For the text-containing cell, return its midpoint in [X, Y] coordinate format. 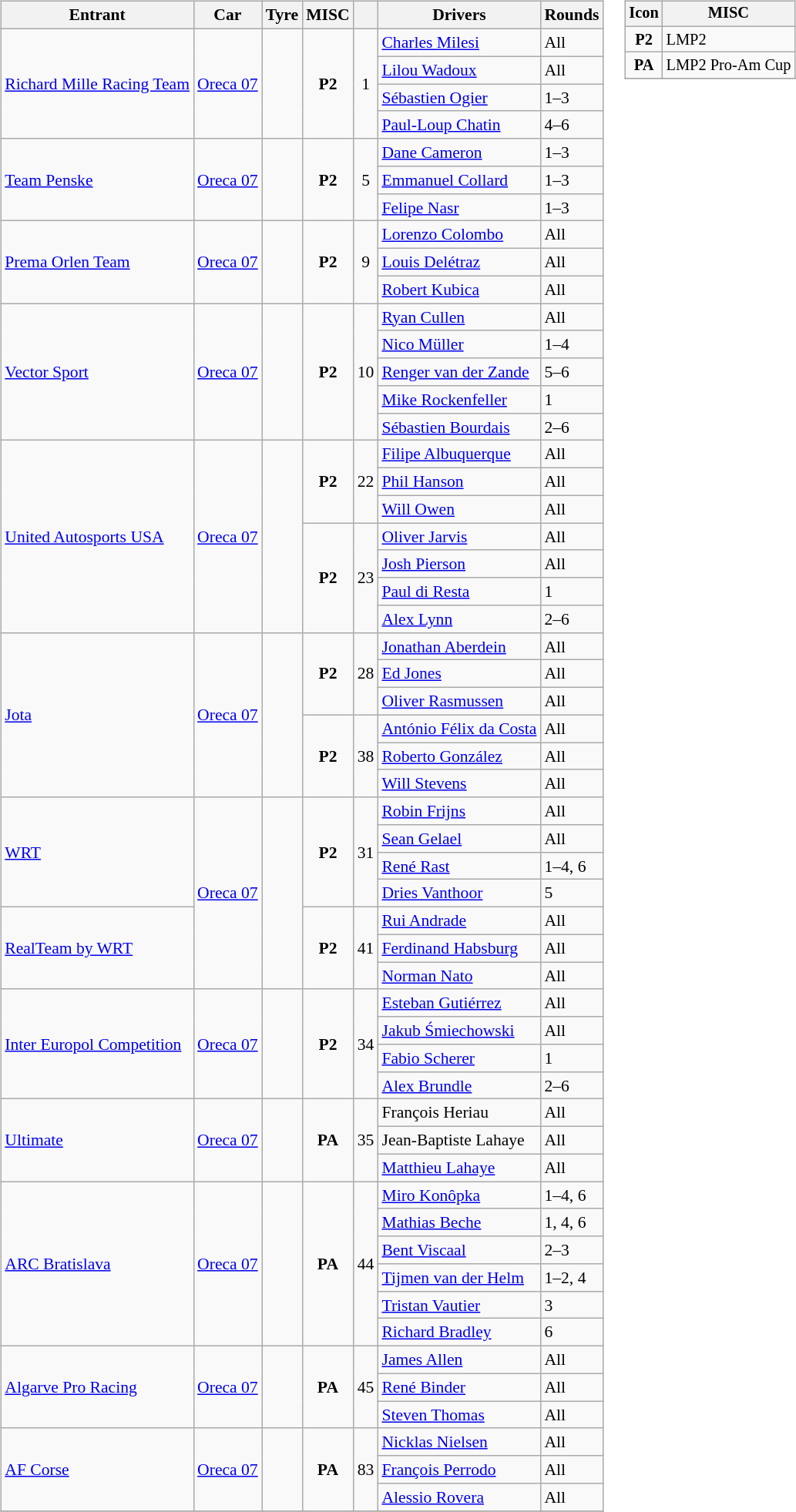
Esteban Gutiérrez [459, 1003]
4–6 [572, 125]
35 [366, 1140]
Oliver Jarvis [459, 537]
Inter Europol Competition [97, 1044]
Paul-Loup Chatin [459, 125]
83 [366, 1470]
22 [366, 482]
Steven Thomas [459, 1415]
2–3 [572, 1250]
5–6 [572, 372]
23 [366, 578]
Ryan Cullen [459, 317]
René Binder [459, 1387]
Team Penske [97, 180]
Josh Pierson [459, 564]
Nico Müller [459, 344]
Will Owen [459, 509]
41 [366, 947]
Jakub Śmiechowski [459, 1031]
Oliver Rasmussen [459, 701]
RealTeam by WRT [97, 947]
Drivers [459, 15]
Icon [643, 14]
38 [366, 756]
Mike Rockenfeller [459, 400]
Miro Konôpka [459, 1195]
ARC Bratislava [97, 1264]
Bent Viscaal [459, 1250]
Vector Sport [97, 372]
1–2, 4 [572, 1278]
Norman Nato [459, 976]
François Perrodo [459, 1470]
Car [228, 15]
1, 4, 6 [572, 1222]
Alex Lynn [459, 619]
6 [572, 1333]
Emmanuel Collard [459, 180]
James Allen [459, 1359]
Sean Gelael [459, 839]
3 [572, 1305]
René Rast [459, 866]
Alex Brundle [459, 1085]
Sébastien Bourdais [459, 427]
44 [366, 1264]
Ferdinand Habsburg [459, 948]
45 [366, 1386]
31 [366, 852]
Louis Delétraz [459, 262]
Rui Andrade [459, 920]
Tijmen van der Helm [459, 1278]
Nicklas Nielsen [459, 1442]
Fabio Scherer [459, 1058]
Paul di Resta [459, 592]
Prema Orlen Team [97, 262]
Tyre [282, 15]
Robin Frijns [459, 811]
Filipe Albuquerque [459, 454]
Algarve Pro Racing [97, 1386]
Sébastien Ogier [459, 98]
Matthieu Lahaye [459, 1168]
28 [366, 673]
Entrant [97, 15]
United Autosports USA [97, 536]
Phil Hanson [459, 481]
Will Stevens [459, 783]
Jonathan Aberdein [459, 646]
Rounds [572, 15]
Jean-Baptiste Lahaye [459, 1140]
Richard Mille Racing Team [97, 83]
34 [366, 1044]
Lilou Wadoux [459, 70]
Mathias Beche [459, 1222]
Charles Milesi [459, 42]
1–4 [572, 344]
LMP2 [729, 39]
Alessio Rovera [459, 1497]
François Heriau [459, 1113]
Dane Cameron [459, 153]
António Félix da Costa [459, 729]
LMP2 Pro-Am Cup [729, 65]
Lorenzo Colombo [459, 235]
AF Corse [97, 1470]
Ed Jones [459, 674]
Tristan Vautier [459, 1305]
Richard Bradley [459, 1333]
Roberto González [459, 756]
Ultimate [97, 1140]
Dries Vanthoor [459, 893]
Jota [97, 715]
9 [366, 262]
Renger van der Zande [459, 372]
10 [366, 372]
WRT [97, 852]
Robert Kubica [459, 290]
Felipe Nasr [459, 207]
